Identify which cell holds the provided text, then report its [x, y] central coordinate. 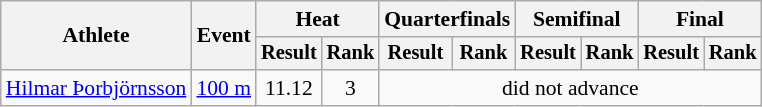
3 [351, 88]
Final [700, 19]
did not advance [570, 88]
Hilmar Þorbjörnsson [96, 88]
Semifinal [576, 19]
Quarterfinals [447, 19]
11.12 [289, 88]
Heat [318, 19]
Athlete [96, 36]
100 m [224, 88]
Event [224, 36]
